Output the [X, Y] coordinate of the center of the cell containing the given text.  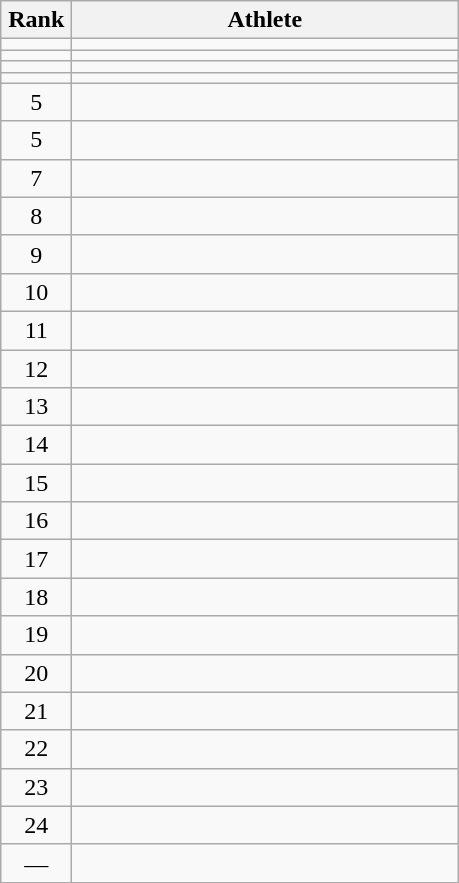
19 [36, 635]
17 [36, 559]
24 [36, 825]
21 [36, 711]
14 [36, 445]
18 [36, 597]
Athlete [265, 20]
Rank [36, 20]
— [36, 863]
23 [36, 787]
20 [36, 673]
22 [36, 749]
15 [36, 483]
16 [36, 521]
12 [36, 369]
7 [36, 178]
9 [36, 254]
8 [36, 216]
13 [36, 407]
11 [36, 330]
10 [36, 292]
